Detect which cell encompasses the target text, then output its (X, Y) center coordinate. 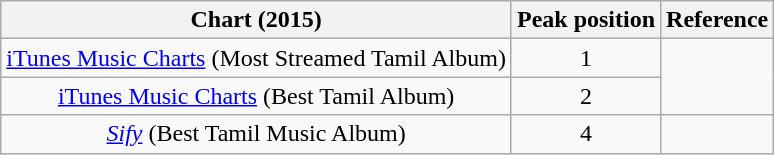
1 (586, 58)
iTunes Music Charts (Best Tamil Album) (256, 96)
Peak position (586, 20)
Sify (Best Tamil Music Album) (256, 134)
iTunes Music Charts (Most Streamed Tamil Album) (256, 58)
Reference (718, 20)
4 (586, 134)
Chart (2015) (256, 20)
2 (586, 96)
